Determine the [x, y] coordinate at the center of the cell enclosing the given text.  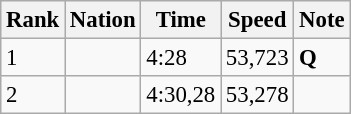
Time [181, 20]
Speed [258, 20]
4:30,28 [181, 95]
Q [322, 58]
53,278 [258, 95]
Rank [33, 20]
4:28 [181, 58]
Note [322, 20]
1 [33, 58]
53,723 [258, 58]
2 [33, 95]
Nation [103, 20]
